Search for the cell housing the specified text and yield its [x, y] center coordinate. 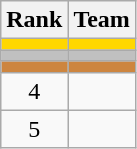
5 [34, 129]
Team [102, 20]
Rank [34, 20]
4 [34, 91]
